Extract the (X, Y) coordinate from the center of the cell holding the provided text.  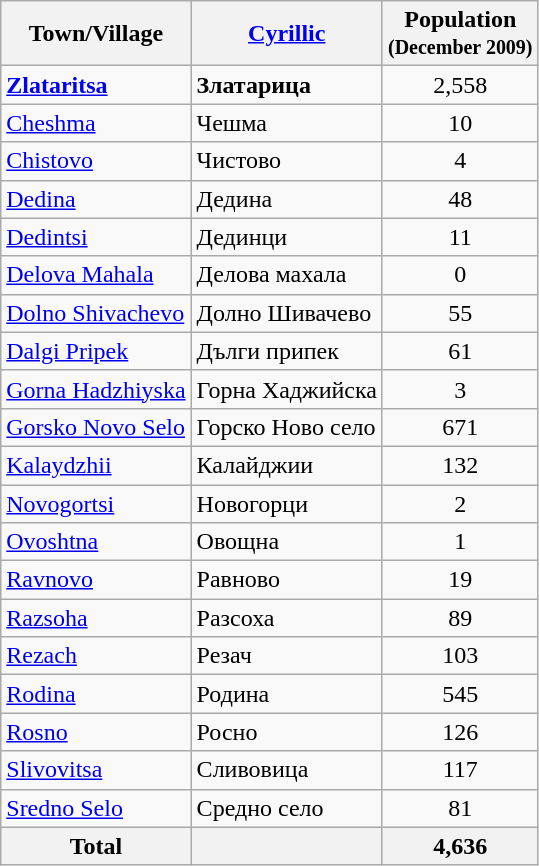
Delova Mahala (96, 275)
Dolno Shivachevo (96, 313)
Долно Шивачево (286, 313)
Dalgi Pripek (96, 351)
Родина (286, 694)
132 (460, 465)
Чистово (286, 161)
Дълги припек (286, 351)
117 (460, 770)
61 (460, 351)
Gorna Hadzhiyska (96, 389)
Ovoshtna (96, 542)
Разсоха (286, 618)
Rezach (96, 656)
Равново (286, 580)
Средно село (286, 808)
Chistovo (96, 161)
103 (460, 656)
48 (460, 199)
Резач (286, 656)
Dedintsi (96, 237)
81 (460, 808)
Total (96, 846)
2 (460, 503)
Cyrillic (286, 34)
Sredno Selo (96, 808)
Cheshma (96, 123)
3 (460, 389)
Rodina (96, 694)
Овощна (286, 542)
Dedina (96, 199)
2,558 (460, 85)
Златарица (286, 85)
89 (460, 618)
19 (460, 580)
Slivovitsa (96, 770)
Чешма (286, 123)
1 (460, 542)
Калайджии (286, 465)
Town/Village (96, 34)
Razsoha (96, 618)
55 (460, 313)
Горна Хаджийска (286, 389)
Горско Ново село (286, 427)
Zlataritsa (96, 85)
Новогорци (286, 503)
671 (460, 427)
4,636 (460, 846)
10 (460, 123)
Делова махала (286, 275)
Population(December 2009) (460, 34)
126 (460, 732)
Gorsko Novo Selo (96, 427)
Ravnovo (96, 580)
545 (460, 694)
Росно (286, 732)
4 (460, 161)
Rosno (96, 732)
0 (460, 275)
11 (460, 237)
Дединци (286, 237)
Kalaydzhii (96, 465)
Novogortsi (96, 503)
Дедина (286, 199)
Сливовица (286, 770)
